Pinpoint the cell where the given text exists, returning its (X, Y) midpoint coordinate. 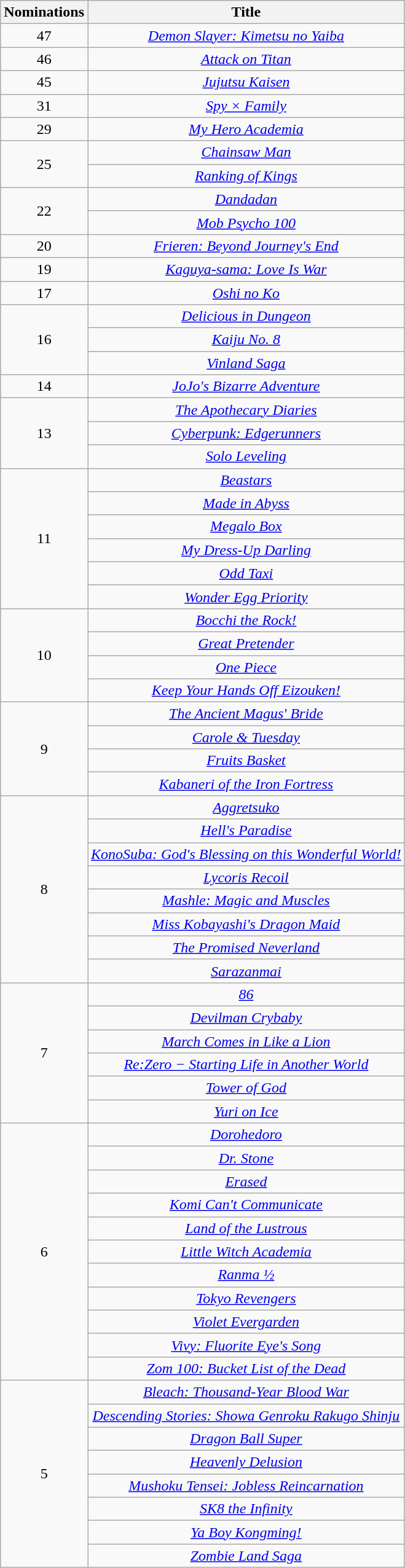
Tokyo Revengers (246, 1298)
One Piece (246, 667)
Kaiju No. 8 (246, 340)
16 (44, 340)
Made in Abyss (246, 503)
Vivy: Fluorite Eye's Song (246, 1345)
Ranma ½ (246, 1275)
Beastars (246, 480)
47 (44, 36)
Ranking of Kings (246, 176)
Vinland Saga (246, 363)
Miss Kobayashi's Dragon Maid (246, 924)
31 (44, 106)
11 (44, 538)
19 (44, 269)
Sarazanmai (246, 971)
The Ancient Magus' Bride (246, 714)
Wonder Egg Priority (246, 597)
20 (44, 246)
46 (44, 59)
Demon Slayer: Kimetsu no Yaiba (246, 36)
Devilman Crybaby (246, 1017)
Bleach: Thousand-Year Blood War (246, 1392)
Mushoku Tensei: Jobless Reincarnation (246, 1486)
14 (44, 386)
Dorohedoro (246, 1135)
My Hero Academia (246, 129)
Fruits Basket (246, 761)
The Promised Neverland (246, 947)
Heavenly Delusion (246, 1462)
Hell's Paradise (246, 831)
29 (44, 129)
Keep Your Hands Off Eizouken! (246, 691)
Megalo Box (246, 527)
Land of the Lustrous (246, 1228)
8 (44, 889)
Cyberpunk: Edgerunners (246, 433)
86 (246, 994)
Spy × Family (246, 106)
KonoSuba: God's Blessing on this Wonderful World! (246, 854)
Re:Zero − Starting Life in Another World (246, 1065)
Violet Evergarden (246, 1322)
10 (44, 655)
Chainsaw Man (246, 152)
Jujutsu Kaisen (246, 82)
45 (44, 82)
22 (44, 211)
Descending Stories: Showa Genroku Rakugo Shinju (246, 1415)
Mob Psycho 100 (246, 222)
Erased (246, 1182)
17 (44, 293)
7 (44, 1053)
Oshi no Ko (246, 293)
My Dress-Up Darling (246, 550)
Bocchi the Rock! (246, 620)
Dandadan (246, 199)
Lycoris Recoil (246, 877)
Attack on Titan (246, 59)
Kaguya-sama: Love Is War (246, 269)
Mashle: Magic and Muscles (246, 901)
Aggretsuko (246, 807)
Komi Can't Communicate (246, 1205)
Great Pretender (246, 643)
Kabaneri of the Iron Fortress (246, 784)
6 (44, 1252)
Tower of God (246, 1088)
Solo Leveling (246, 457)
13 (44, 433)
5 (44, 1473)
Odd Taxi (246, 573)
Little Witch Academia (246, 1252)
Delicious in Dungeon (246, 316)
March Comes in Like a Lion (246, 1041)
The Apothecary Diaries (246, 410)
Carole & Tuesday (246, 737)
Frieren: Beyond Journey's End (246, 246)
SK8 the Infinity (246, 1509)
Nominations (44, 12)
Ya Boy Kongming! (246, 1532)
Dr. Stone (246, 1158)
Zombie Land Saga (246, 1556)
Dragon Ball Super (246, 1439)
9 (44, 749)
JoJo's Bizarre Adventure (246, 386)
Zom 100: Bucket List of the Dead (246, 1368)
Yuri on Ice (246, 1111)
25 (44, 164)
Title (246, 12)
